Return (x, y) of the center of cell containing provided text 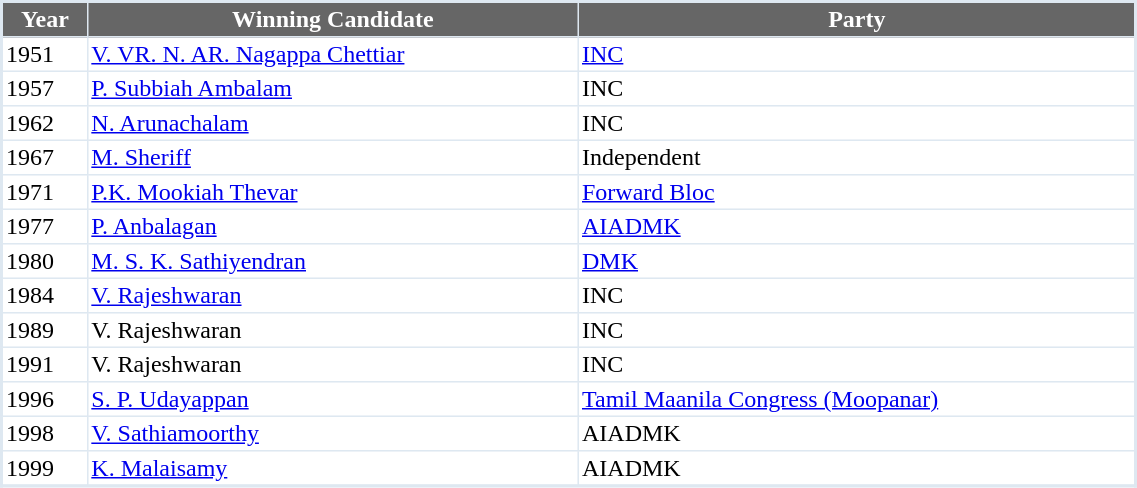
1984 (45, 295)
1962 (45, 123)
1998 (45, 433)
N. Arunachalam (334, 123)
Winning Candidate (334, 20)
1957 (45, 88)
Party (857, 20)
P. Anbalagan (334, 226)
1999 (45, 468)
P.K. Mookiah Thevar (334, 192)
K. Malaisamy (334, 468)
1996 (45, 399)
1989 (45, 330)
1967 (45, 157)
V. VR. N. AR. Nagappa Chettiar (334, 54)
Forward Bloc (857, 192)
1971 (45, 192)
DMK (857, 261)
M. S. K. Sathiyendran (334, 261)
Tamil Maanila Congress (Moopanar) (857, 399)
1977 (45, 226)
Year (45, 20)
V. Sathiamoorthy (334, 433)
1980 (45, 261)
1951 (45, 54)
1991 (45, 364)
Independent (857, 157)
S. P. Udayappan (334, 399)
M. Sheriff (334, 157)
P. Subbiah Ambalam (334, 88)
